Scan for the cell matching the given text and deliver its [x, y] coordinate at center. 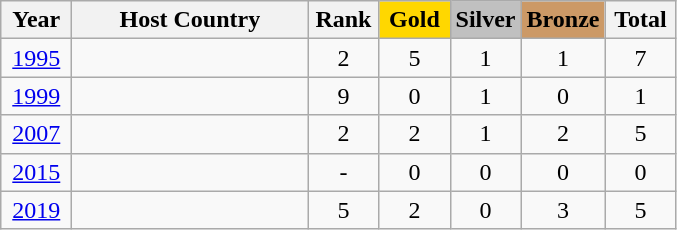
- [344, 172]
9 [344, 96]
Gold [414, 20]
Rank [344, 20]
3 [563, 210]
Silver [486, 20]
Year [36, 20]
2007 [36, 134]
Total [640, 20]
1999 [36, 96]
Host Country [190, 20]
1995 [36, 58]
7 [640, 58]
2019 [36, 210]
Bronze [563, 20]
2015 [36, 172]
